Provide the [X, Y] coordinate of the cell's center where the given text is located.  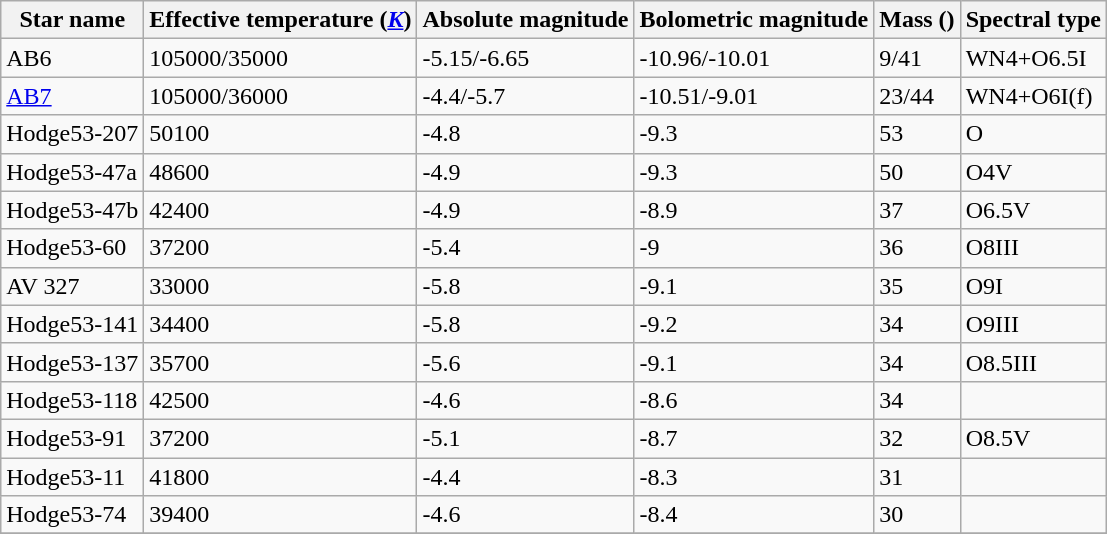
-8.3 [754, 477]
30 [917, 515]
AV 327 [72, 286]
34400 [280, 324]
Hodge53-47a [72, 172]
Hodge53-11 [72, 477]
53 [917, 134]
-5.1 [526, 438]
37 [917, 210]
O9I [1033, 286]
-5.4 [526, 248]
-4.8 [526, 134]
-5.15/-6.65 [526, 58]
42400 [280, 210]
O8.5V [1033, 438]
42500 [280, 400]
35 [917, 286]
Bolometric magnitude [754, 20]
AB7 [72, 96]
48600 [280, 172]
Hodge53-137 [72, 362]
O6.5V [1033, 210]
Star name [72, 20]
Hodge53-60 [72, 248]
Effective temperature (K) [280, 20]
-10.51/-9.01 [754, 96]
23/44 [917, 96]
Hodge53-74 [72, 515]
-5.6 [526, 362]
Absolute magnitude [526, 20]
41800 [280, 477]
Hodge53-141 [72, 324]
-4.4 [526, 477]
105000/35000 [280, 58]
AB6 [72, 58]
-9 [754, 248]
39400 [280, 515]
O9III [1033, 324]
-9.2 [754, 324]
33000 [280, 286]
-8.4 [754, 515]
-8.6 [754, 400]
36 [917, 248]
31 [917, 477]
-4.4/-5.7 [526, 96]
-10.96/-10.01 [754, 58]
Hodge53-91 [72, 438]
WN4+O6I(f) [1033, 96]
Mass () [917, 20]
32 [917, 438]
O [1033, 134]
WN4+O6.5I [1033, 58]
50 [917, 172]
9/41 [917, 58]
35700 [280, 362]
-8.7 [754, 438]
Hodge53-207 [72, 134]
Spectral type [1033, 20]
O4V [1033, 172]
O8III [1033, 248]
105000/36000 [280, 96]
-8.9 [754, 210]
50100 [280, 134]
O8.5III [1033, 362]
Hodge53-47b [72, 210]
Hodge53-118 [72, 400]
